Capture the cell that displays the provided text and extract its [X, Y] central coordinate. 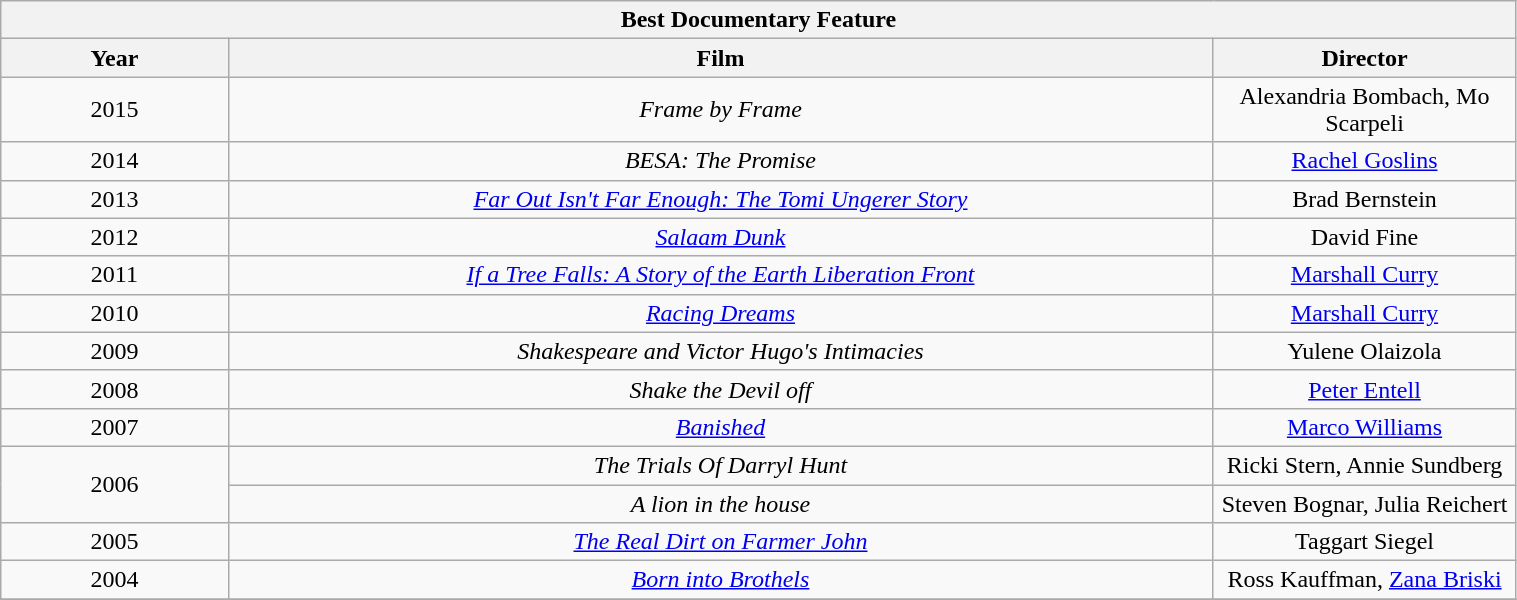
2006 [114, 484]
Brad Bernstein [1364, 199]
2011 [114, 275]
Steven Bognar, Julia Reichert [1364, 503]
2007 [114, 427]
If a Tree Falls: A Story of the Earth Liberation Front [720, 275]
The Real Dirt on Farmer John [720, 542]
Shakespeare and Victor Hugo's Intimacies [720, 351]
Racing Dreams [720, 313]
Rachel Goslins [1364, 161]
Salaam Dunk [720, 237]
Shake the Devil off [720, 389]
Ross Kauffman, Zana Briski [1364, 580]
The Trials Of Darryl Hunt [720, 465]
2008 [114, 389]
Marco Williams [1364, 427]
Taggart Siegel [1364, 542]
Ricki Stern, Annie Sundberg [1364, 465]
2014 [114, 161]
2015 [114, 110]
2004 [114, 580]
2013 [114, 199]
Far Out Isn't Far Enough: The Tomi Ungerer Story [720, 199]
A lion in the house [720, 503]
2012 [114, 237]
Peter Entell [1364, 389]
Year [114, 58]
Alexandria Bombach, Mo Scarpeli [1364, 110]
Director [1364, 58]
Banished [720, 427]
BESA: The Promise [720, 161]
2009 [114, 351]
Born into Brothels [720, 580]
Best Documentary Feature [758, 20]
2010 [114, 313]
David Fine [1364, 237]
Film [720, 58]
Yulene Olaizola [1364, 351]
2005 [114, 542]
Frame by Frame [720, 110]
